Identify which cell holds the provided text, then report its [x, y] central coordinate. 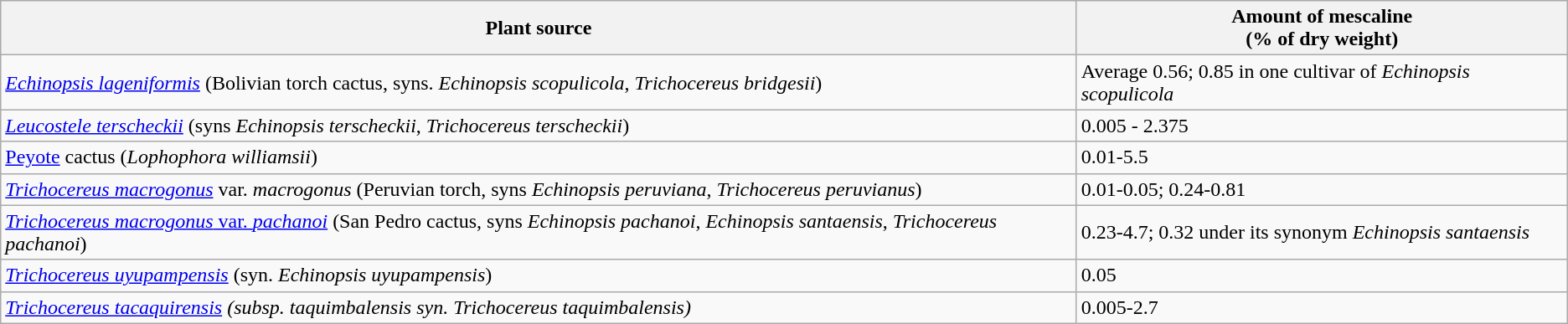
Leucostele terscheckii (syns Echinopsis terscheckii, Trichocereus terscheckii) [539, 126]
0.005-2.7 [1322, 307]
Trichocereus tacaquirensis (subsp. taquimbalensis syn. Trichocereus taquimbalensis) [539, 307]
0.23-4.7; 0.32 under its synonym Echinopsis santaensis [1322, 233]
0.05 [1322, 275]
0.005 - 2.375 [1322, 126]
Trichocereus macrogonus var. pachanoi (San Pedro cactus, syns Echinopsis pachanoi, Echinopsis santaensis, Trichocereus pachanoi) [539, 233]
0.01-5.5 [1322, 157]
Average 0.56; 0.85 in one cultivar of Echinopsis scopulicola [1322, 82]
Trichocereus macrogonus var. macrogonus (Peruvian torch, syns Echinopsis peruviana, Trichocereus peruvianus) [539, 189]
Trichocereus uyupampensis (syn. Echinopsis uyupampensis) [539, 275]
Amount of mescaline (% of dry weight) [1322, 28]
Plant source [539, 28]
0.01-0.05; 0.24-0.81 [1322, 189]
Echinopsis lageniformis (Bolivian torch cactus, syns. Echinopsis scopulicola, Trichocereus bridgesii) [539, 82]
Peyote cactus (Lophophora williamsii) [539, 157]
